Return [X, Y] of the center of cell containing provided text 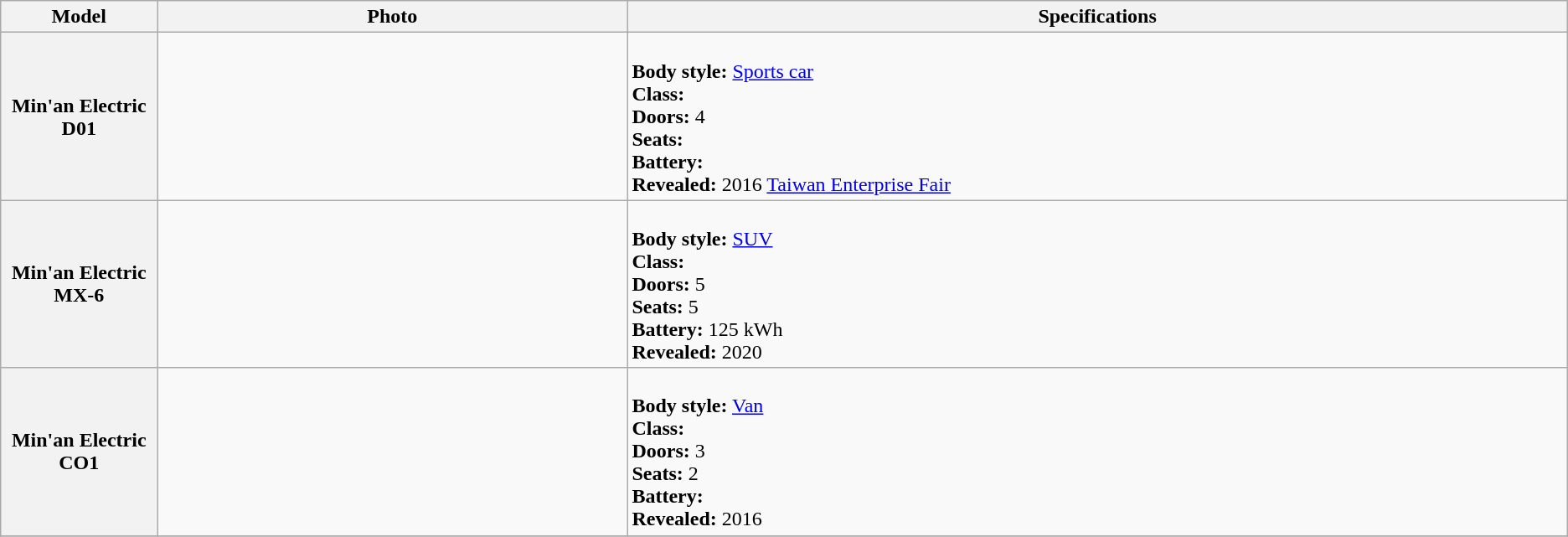
Body style: VanClass:Doors: 3Seats: 2Battery:Revealed: 2016 [1097, 452]
Specifications [1097, 17]
Body style: Sports carClass:Doors: 4Seats:Battery:Revealed: 2016 Taiwan Enterprise Fair [1097, 116]
Min'an Electric MX-6 [79, 284]
Min'an Electric CO1 [79, 452]
Min'an Electric D01 [79, 116]
Photo [392, 17]
Model [79, 17]
Body style: SUVClass:Doors: 5Seats: 5Battery: 125 kWhRevealed: 2020 [1097, 284]
